Detect which cell encompasses the target text, then output its (x, y) center coordinate. 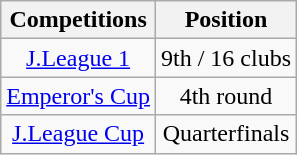
Emperor's Cup (78, 96)
J.League 1 (78, 58)
J.League Cup (78, 134)
Competitions (78, 20)
9th / 16 clubs (226, 58)
4th round (226, 96)
Quarterfinals (226, 134)
Position (226, 20)
